Pinpoint the cell where the given text exists, returning its (X, Y) midpoint coordinate. 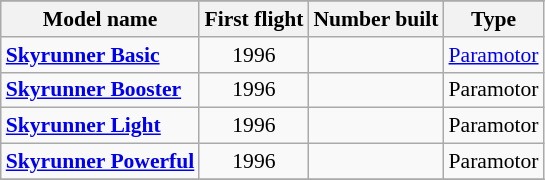
Skyrunner Powerful (100, 162)
Type (494, 19)
Number built (376, 19)
Model name (100, 19)
First flight (254, 19)
Skyrunner Booster (100, 90)
Skyrunner Light (100, 126)
Skyrunner Basic (100, 55)
